From the cell containing the given text, extract its center point as (X, Y) coordinate. 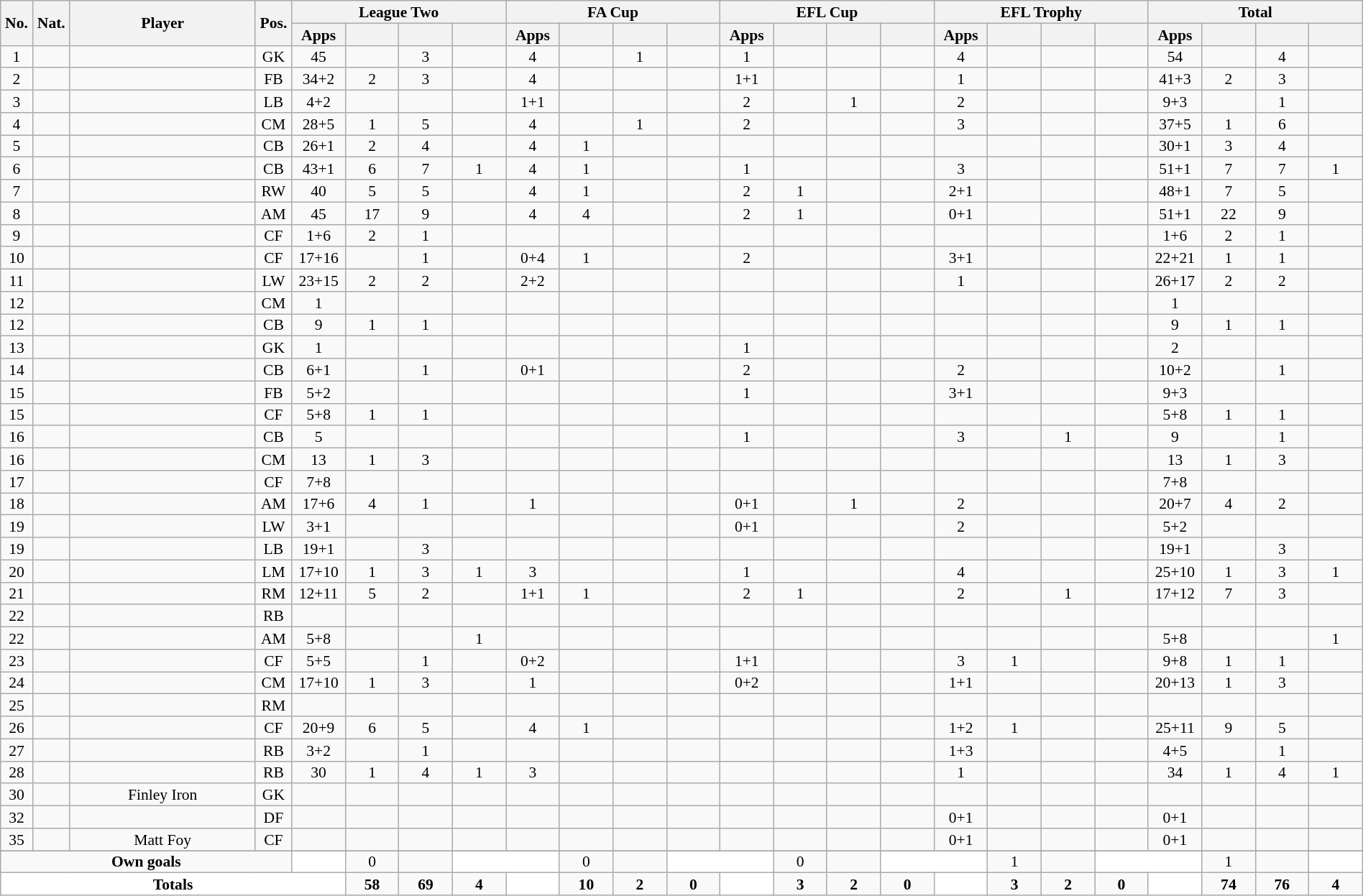
8 (17, 213)
3+2 (318, 750)
0+4 (533, 259)
League Two (399, 11)
4+2 (318, 102)
23 (17, 661)
69 (426, 884)
41+3 (1175, 79)
Own goals (147, 862)
4+5 (1175, 750)
58 (372, 884)
40 (318, 191)
23+15 (318, 280)
32 (17, 818)
1+3 (960, 750)
FA Cup (613, 11)
26+17 (1175, 280)
Matt Foy (162, 839)
EFL Cup (827, 11)
48+1 (1175, 191)
34+2 (318, 79)
LM (273, 571)
22+21 (1175, 259)
24 (17, 683)
14 (17, 369)
Finley Iron (162, 795)
6+1 (318, 369)
18 (17, 504)
20+7 (1175, 504)
30+1 (1175, 147)
20+9 (318, 727)
Nat. (51, 23)
43+1 (318, 168)
54 (1175, 56)
17+6 (318, 504)
RW (273, 191)
37+5 (1175, 124)
20+13 (1175, 683)
10+2 (1175, 369)
17+12 (1175, 594)
No. (17, 23)
35 (17, 839)
Total (1255, 11)
9+8 (1175, 661)
EFL Trophy (1041, 11)
11 (17, 280)
34 (1175, 772)
25 (17, 706)
76 (1282, 884)
17+16 (318, 259)
Pos. (273, 23)
2+1 (960, 191)
1+2 (960, 727)
5+5 (318, 661)
74 (1229, 884)
27 (17, 750)
25+11 (1175, 727)
DF (273, 818)
12+11 (318, 594)
20 (17, 571)
26+1 (318, 147)
Player (162, 23)
28 (17, 772)
26 (17, 727)
25+10 (1175, 571)
21 (17, 594)
Totals (173, 884)
28+5 (318, 124)
2+2 (533, 280)
